From the cell containing the given text, extract its center point as (X, Y) coordinate. 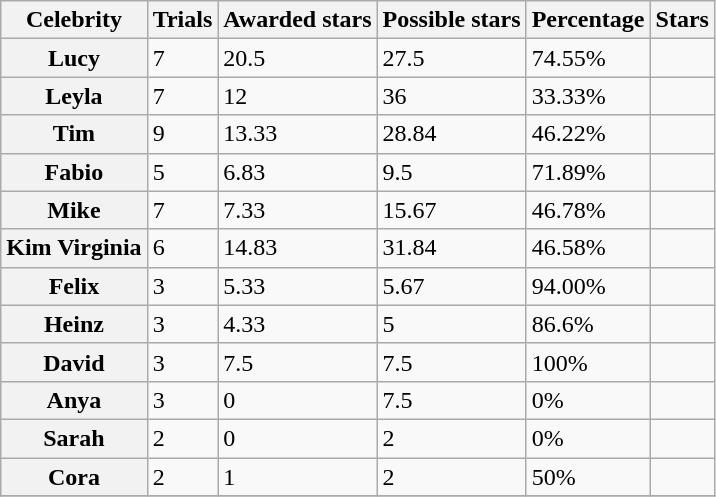
Percentage (588, 20)
Fabio (74, 172)
12 (298, 96)
Cora (74, 477)
Heinz (74, 324)
Leyla (74, 96)
Stars (682, 20)
Mike (74, 210)
5.33 (298, 286)
14.83 (298, 248)
27.5 (452, 58)
9.5 (452, 172)
71.89% (588, 172)
7.33 (298, 210)
Sarah (74, 438)
6 (182, 248)
46.58% (588, 248)
Kim Virginia (74, 248)
50% (588, 477)
86.6% (588, 324)
Awarded stars (298, 20)
9 (182, 134)
13.33 (298, 134)
74.55% (588, 58)
31.84 (452, 248)
Anya (74, 400)
36 (452, 96)
5.67 (452, 286)
4.33 (298, 324)
100% (588, 362)
1 (298, 477)
46.78% (588, 210)
Possible stars (452, 20)
20.5 (298, 58)
Lucy (74, 58)
Trials (182, 20)
94.00% (588, 286)
Celebrity (74, 20)
Felix (74, 286)
28.84 (452, 134)
Tim (74, 134)
46.22% (588, 134)
6.83 (298, 172)
33.33% (588, 96)
15.67 (452, 210)
David (74, 362)
